Search for the cell housing the specified text and yield its [x, y] center coordinate. 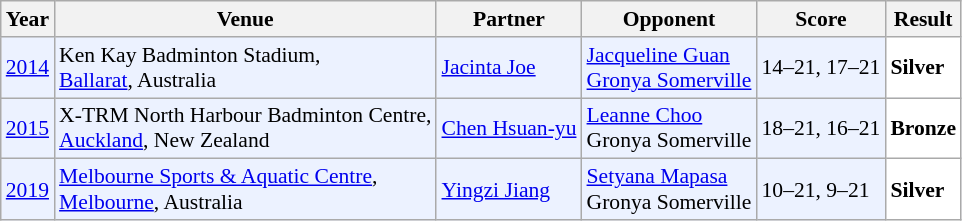
2014 [28, 68]
Opponent [670, 19]
Year [28, 19]
Leanne Choo Gronya Somerville [670, 128]
Melbourne Sports & Aquatic Centre,Melbourne, Australia [245, 190]
Bronze [923, 128]
Setyana Mapasa Gronya Somerville [670, 190]
Venue [245, 19]
X-TRM North Harbour Badminton Centre,Auckland, New Zealand [245, 128]
Jacinta Joe [508, 68]
18–21, 16–21 [820, 128]
10–21, 9–21 [820, 190]
2015 [28, 128]
Jacqueline Guan Gronya Somerville [670, 68]
Chen Hsuan-yu [508, 128]
Ken Kay Badminton Stadium,Ballarat, Australia [245, 68]
Partner [508, 19]
Result [923, 19]
2019 [28, 190]
14–21, 17–21 [820, 68]
Yingzi Jiang [508, 190]
Score [820, 19]
